Pinpoint the cell where the given text exists, returning its (x, y) midpoint coordinate. 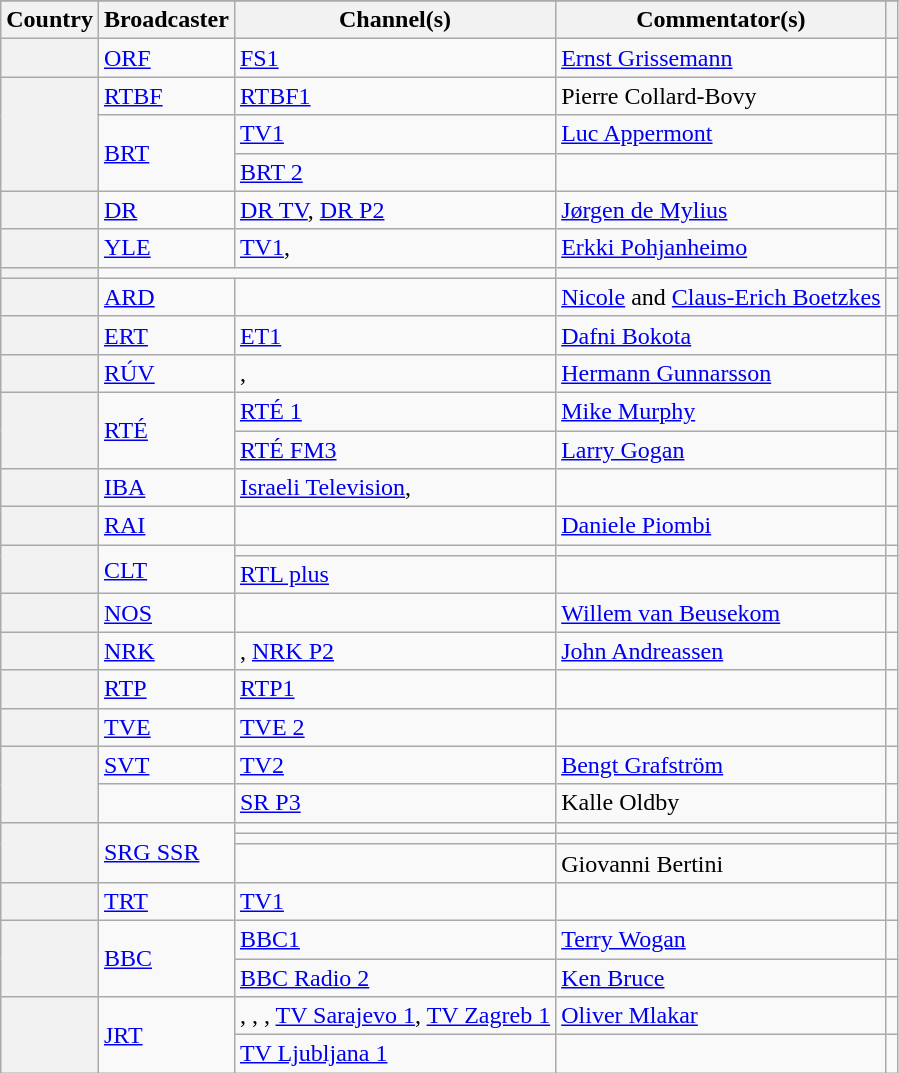
Luc Appermont (721, 134)
TVE (166, 727)
Channel(s) (394, 20)
YLE (166, 248)
DR (166, 210)
SRG SSR (166, 852)
Oliver Mlakar (721, 1016)
Commentator(s) (721, 20)
Bengt Grafström (721, 765)
Ken Bruce (721, 977)
FS1 (394, 58)
Mike Murphy (721, 411)
Erkki Pohjanheimo (721, 248)
RTÉ (166, 430)
, NRK P2 (394, 651)
ERT (166, 335)
NRK (166, 651)
Kalle Oldby (721, 803)
RTÉ FM3 (394, 449)
DR TV, DR P2 (394, 210)
ARD (166, 297)
Giovanni Bertini (721, 863)
Dafni Bokota (721, 335)
TV2 (394, 765)
Willem van Beusekom (721, 613)
TV1, (394, 248)
Country (50, 20)
Daniele Piombi (721, 526)
John Andreassen (721, 651)
BRT 2 (394, 172)
Israeli Television, (394, 488)
Terry Wogan (721, 939)
RTÉ 1 (394, 411)
BBC1 (394, 939)
RÚV (166, 373)
Pierre Collard-Bovy (721, 96)
TRT (166, 901)
Nicole and Claus-Erich Boetzkes (721, 297)
Hermann Gunnarsson (721, 373)
, (394, 373)
TVE 2 (394, 727)
Jørgen de Mylius (721, 210)
RAI (166, 526)
Ernst Grissemann (721, 58)
Broadcaster (166, 20)
IBA (166, 488)
RTBF1 (394, 96)
, , , TV Sarajevo 1, TV Zagreb 1 (394, 1016)
SR P3 (394, 803)
RTBF (166, 96)
SVT (166, 765)
RTP (166, 689)
ORF (166, 58)
BBC Radio 2 (394, 977)
RTL plus (394, 575)
Larry Gogan (721, 449)
BBC (166, 958)
ET1 (394, 335)
NOS (166, 613)
RTP1 (394, 689)
CLT (166, 570)
TV Ljubljana 1 (394, 1054)
JRT (166, 1035)
BRT (166, 153)
